Extract the (X, Y) coordinate from the center of the cell holding the provided text.  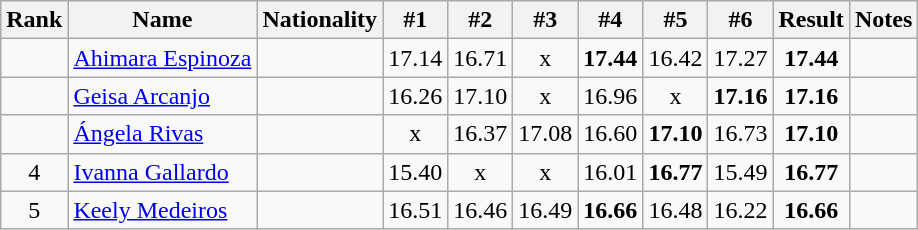
15.40 (416, 172)
16.49 (546, 210)
#4 (610, 20)
5 (34, 210)
16.22 (740, 210)
16.60 (610, 134)
16.42 (676, 58)
16.46 (480, 210)
Keely Medeiros (162, 210)
Name (162, 20)
#3 (546, 20)
Nationality (320, 20)
16.37 (480, 134)
17.27 (740, 58)
Ahimara Espinoza (162, 58)
15.49 (740, 172)
16.51 (416, 210)
4 (34, 172)
16.26 (416, 96)
16.01 (610, 172)
Rank (34, 20)
16.48 (676, 210)
16.73 (740, 134)
#1 (416, 20)
Ivanna Gallardo (162, 172)
16.71 (480, 58)
Geisa Arcanjo (162, 96)
17.14 (416, 58)
#5 (676, 20)
16.96 (610, 96)
#2 (480, 20)
Result (811, 20)
Notes (883, 20)
#6 (740, 20)
17.08 (546, 134)
Ángela Rivas (162, 134)
